Scan for the cell matching the given text and deliver its (X, Y) coordinate at center. 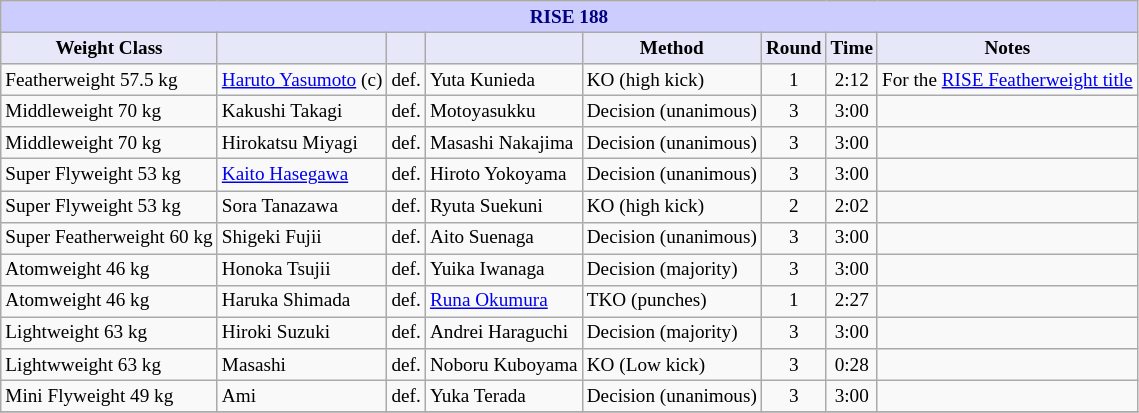
2:02 (852, 206)
Featherweight 57.5 kg (110, 80)
Hirokatsu Miyagi (302, 143)
Haruka Shimada (302, 301)
Hiroto Yokoyama (504, 175)
Yuka Terada (504, 396)
Kakushi Takagi (302, 111)
Runa Okumura (504, 301)
Honoka Tsujii (302, 270)
Motoyasukku (504, 111)
RISE 188 (569, 17)
Ryuta Suekuni (504, 206)
Super Featherweight 60 kg (110, 238)
Hiroki Suzuki (302, 333)
Yuta Kunieda (504, 80)
2:27 (852, 301)
0:28 (852, 365)
2 (794, 206)
KO (Low kick) (672, 365)
Yuika Iwanaga (504, 270)
Method (672, 48)
2:12 (852, 80)
For the RISE Featherweight title (1007, 80)
Ami (302, 396)
Mini Flyweight 49 kg (110, 396)
Lightweight 63 kg (110, 333)
Haruto Yasumoto (c) (302, 80)
Lightwweight 63 kg (110, 365)
Kaito Hasegawa (302, 175)
Shigeki Fujii (302, 238)
Sora Tanazawa (302, 206)
Aito Suenaga (504, 238)
Time (852, 48)
Weight Class (110, 48)
TKO (punches) (672, 301)
Masashi (302, 365)
Round (794, 48)
Noboru Kuboyama (504, 365)
Notes (1007, 48)
Andrei Haraguchi (504, 333)
Masashi Nakajima (504, 143)
